Pinpoint the cell where the given text exists, returning its [x, y] midpoint coordinate. 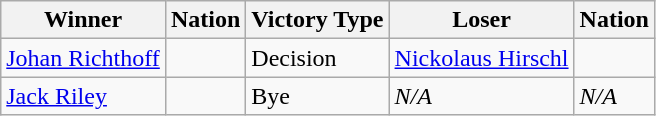
Jack Riley [84, 96]
Loser [482, 20]
Nickolaus Hirschl [482, 58]
Johan Richthoff [84, 58]
Decision [318, 58]
Winner [84, 20]
Victory Type [318, 20]
Bye [318, 96]
